Provide the [X, Y] coordinate of the cell's center where the given text is located.  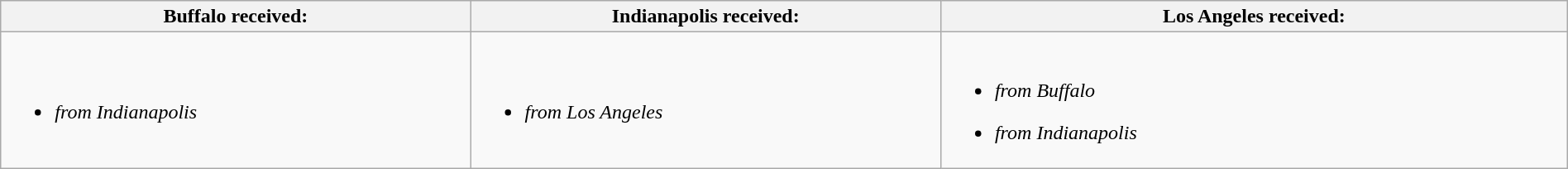
from Indianapolis [236, 100]
from Los Angeles [705, 100]
Buffalo received: [236, 17]
Los Angeles received: [1254, 17]
from Buffalofrom Indianapolis [1254, 100]
Indianapolis received: [705, 17]
